Output the [X, Y] coordinate of the center of the cell containing the given text.  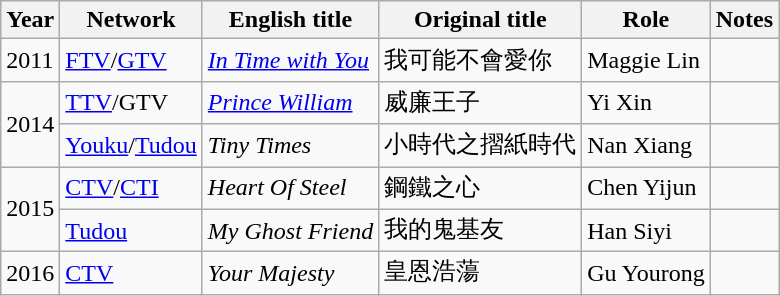
Youku/Tudou [131, 146]
2015 [30, 208]
Maggie Lin [646, 60]
我可能不會愛你 [480, 60]
Prince William [290, 102]
2016 [30, 274]
CTV/CTI [131, 188]
小時代之摺紙時代 [480, 146]
CTV [131, 274]
TTV/GTV [131, 102]
Chen Yijun [646, 188]
我的鬼基友 [480, 230]
Original title [480, 20]
Tudou [131, 230]
威廉王子 [480, 102]
Tiny Times [290, 146]
Nan Xiang [646, 146]
Role [646, 20]
鋼鐵之心 [480, 188]
皇恩浩蕩 [480, 274]
In Time with You [290, 60]
Your Majesty [290, 274]
Network [131, 20]
My Ghost Friend [290, 230]
Yi Xin [646, 102]
Notes [744, 20]
Gu Yourong [646, 274]
English title [290, 20]
2014 [30, 124]
2011 [30, 60]
Han Siyi [646, 230]
Heart Of Steel [290, 188]
Year [30, 20]
FTV/GTV [131, 60]
